Identify which cell holds the provided text, then report its (x, y) central coordinate. 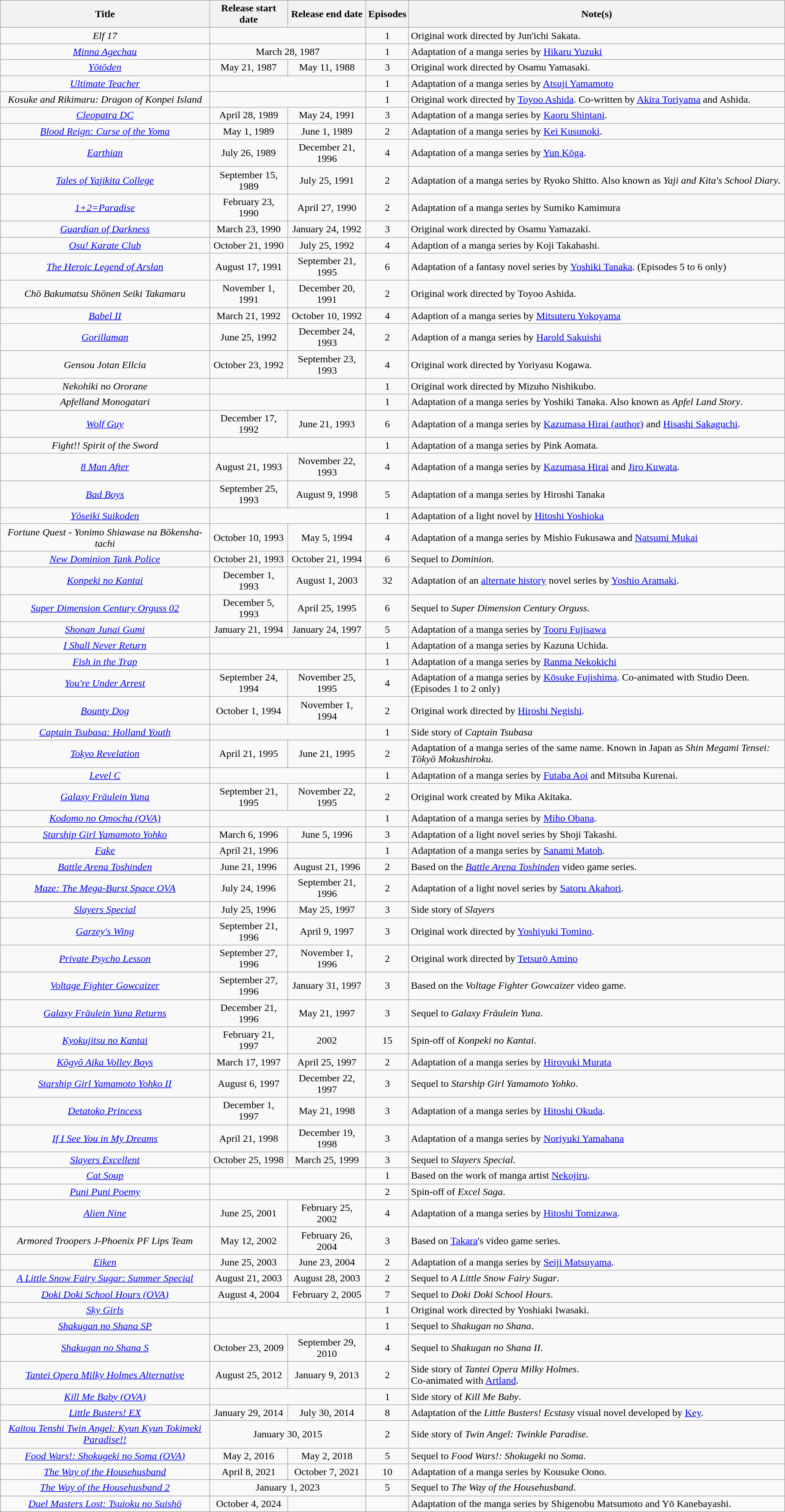
Adaptation of a manga series by Hiroshi Tanaka (597, 494)
Apfelland Monogatari (105, 402)
February 23, 1990 (249, 207)
September 15, 1989 (249, 180)
Adaptation of the Little Busters! Ecstasy visual novel developed by Key. (597, 1413)
Ultimate Teacher (105, 83)
January 9, 2013 (327, 1375)
I Shall Never Return (105, 646)
June 21, 1993 (327, 423)
January 31, 1997 (327, 986)
Fortune Quest - Yonimo Shiawase na Bōkensha-tachi (105, 538)
November 25, 1995 (327, 683)
Adaptation of a manga series by Hiroyuki Murata (597, 1062)
July 25, 1992 (327, 245)
A Little Snow Fairy Sugar: Summer Special (105, 1278)
April 28, 1989 (249, 115)
10 (387, 1472)
June 1, 1989 (327, 131)
Spin-off of Konpeki no Kantai. (597, 1041)
Adaptation of a manga series by Kazumasa Hirai (author) and Hisashi Sakaguchi. (597, 423)
June 25, 1992 (249, 337)
Slayers Excellent (105, 1160)
May 11, 1988 (327, 68)
Adaptation of a light novel series by Satoru Akahori. (597, 888)
Nekohiki no Ororane (105, 386)
7 (387, 1294)
Adaptation of a manga series by Kazumasa Hirai and Jiro Kuwata. (597, 467)
January 30, 2015 (288, 1434)
1+2=Paradise (105, 207)
Galaxy Fräulein Yuna Returns (105, 1013)
April 21, 1995 (249, 754)
Armored Troopers J-Phoenix PF Lips Team (105, 1240)
January 21, 1994 (249, 630)
Super Dimension Century Orguss 02 (105, 608)
Original work directed by Osamu Yamasaki. (597, 68)
August 25, 2012 (249, 1375)
Guardian of Darkness (105, 229)
August 9, 1998 (327, 494)
Bounty Dog (105, 710)
Earthian (105, 153)
December 22, 1997 (327, 1083)
Fight!! Spirit of the Sword (105, 445)
Sequel to Galaxy Fräulein Yuna. (597, 1013)
Kill Me Baby (OVA) (105, 1397)
Sequel to Shakugan no Shana II. (597, 1348)
Adaptation of a manga series by Sanami Matoh. (597, 850)
8 Man After (105, 467)
Kodomo no Omocha (OVA) (105, 818)
February 25, 2002 (327, 1213)
Adaptation of a manga series by Kōsuke Fujishima. Co-animated with Studio Deen. (Episodes 1 to 2 only) (597, 683)
January 29, 2014 (249, 1413)
Blood Reign: Curse of the Yoma (105, 131)
Cleopatra DC (105, 115)
August 21, 2003 (249, 1278)
April 21, 1998 (249, 1138)
Adaption of a manga series by Harold Sakuishi (597, 337)
Adaptation of a fantasy novel series by Yoshiki Tanaka. (Episodes 5 to 6 only) (597, 267)
July 26, 1989 (249, 153)
April 25, 1995 (327, 608)
Tantei Opera Milky Holmes Alternative (105, 1375)
Yōseiki Suikoden (105, 516)
Elf 17 (105, 36)
May 24, 1991 (327, 115)
Adaptation of a light novel series by Shoji Takashi. (597, 834)
Detatoko Princess (105, 1111)
Side story of Tantei Opera Milky Holmes. Co-animated with Artland. (597, 1375)
April 9, 1997 (327, 931)
Sequel to Shakugan no Shana. (597, 1326)
Sequel to The Way of the Househusband. (597, 1488)
Adaptation of a manga series by Pink Aomata. (597, 445)
January 24, 1992 (327, 229)
Kosuke and Rikimaru: Dragon of Konpei Island (105, 99)
Yōtōden (105, 68)
Tokyo Revelation (105, 754)
October 21, 1993 (249, 559)
April 25, 1997 (327, 1062)
Adaptation of the manga series by Shigenobu Matsumoto and Yō Kanebayashi. (597, 1504)
Babel II (105, 316)
August 1, 2003 (327, 580)
October 25, 1998 (249, 1160)
Spin-off of Excel Saga. (597, 1192)
Adaptation of a light novel by Hitoshi Yoshioka (597, 516)
Adaptation of a manga series by Sumiko Kamimura (597, 207)
Doki Doki School Hours (OVA) (105, 1294)
Fake (105, 850)
Original work directed by Toyoo Ashida. (597, 294)
Sequel to Starship Girl Yamamoto Yohko. (597, 1083)
Adaptation of a manga series by Miho Obana. (597, 818)
Original work directed by Jun'ichi Sakata. (597, 36)
March 23, 1990 (249, 229)
November 1, 1994 (327, 710)
December 20, 1991 (327, 294)
Adaption of a manga series by Mitsuteru Yokoyama (597, 316)
Adaptation of a manga series by Atsuji Yamamoto (597, 83)
May 1, 1989 (249, 131)
April 27, 1990 (327, 207)
Adaptation of a manga series by Noriyuki Yamahana (597, 1138)
Adaptation of a manga series by Tooru Fujisawa (597, 630)
February 21, 1997 (249, 1041)
Based on the work of manga artist Nekojiru. (597, 1176)
June 5, 1996 (327, 834)
July 25, 1991 (327, 180)
Based on the Battle Arena Toshinden video game series. (597, 866)
Shakugan no Shana S (105, 1348)
August 21, 1993 (249, 467)
Adaptation of a manga series of the same name. Known in Japan as Shin Megami Tensei: Tōkyō Mokushiroku. (597, 754)
November 22, 1993 (327, 467)
November 1, 1996 (327, 959)
Slayers Special (105, 909)
September 25, 1993 (249, 494)
Starship Girl Yamamoto Yohko II (105, 1083)
Gensou Jotan Ellcia (105, 365)
Side story of Kill Me Baby. (597, 1397)
Release start date (249, 14)
Original work directed by Yoriyasu Kogawa. (597, 365)
New Dominion Tank Police (105, 559)
June 25, 2001 (249, 1213)
March 28, 1987 (288, 52)
June 25, 2003 (249, 1262)
Gorillaman (105, 337)
August 28, 2003 (327, 1278)
Adaptation of a manga series by Ryoko Shitto. Also known as Yaji and Kita's School Diary. (597, 180)
Bad Boys (105, 494)
Starship Girl Yamamoto Yohko (105, 834)
15 (387, 1041)
Food Wars!: Shokugeki no Soma (OVA) (105, 1456)
Release end date (327, 14)
September 23, 1993 (327, 365)
Adaptation of a manga series by Futaba Aoi and Mitsuba Kurenai. (597, 775)
Wolf Guy (105, 423)
Adaptation of a manga series by Hitoshi Okuda. (597, 1111)
June 21, 1996 (249, 866)
2002 (327, 1041)
August 21, 1996 (327, 866)
Original work directed by Yoshiyuki Tomino. (597, 931)
Original work directed by Hiroshi Negishi. (597, 710)
32 (387, 580)
The Way of the Househusband 2 (105, 1488)
January 1, 2023 (288, 1488)
Adaptation of an alternate history novel series by Yoshio Aramaki. (597, 580)
The Way of the Househusband (105, 1472)
Minna Agechau (105, 52)
Adaptation of a manga series by Hikaru Yuzuki (597, 52)
Based on Takara's video game series. (597, 1240)
Sky Girls (105, 1310)
October 21, 1990 (249, 245)
8 (387, 1413)
Adaptation of a manga series by Kaoru Shintani. (597, 115)
December 19, 1998 (327, 1138)
Adaptation of a manga series by Yoshiki Tanaka. Also known as Apfel Land Story. (597, 402)
Shakugan no Shana SP (105, 1326)
December 1, 1993 (249, 580)
Sequel to Dominion. (597, 559)
July 30, 2014 (327, 1413)
You're Under Arrest (105, 683)
Level C (105, 775)
May 12, 2002 (249, 1240)
October 23, 1992 (249, 365)
Sequel to Doki Doki School Hours. (597, 1294)
Captain Tsubasa: Holland Youth (105, 732)
Cat Soup (105, 1176)
May 21, 1998 (327, 1111)
February 26, 2004 (327, 1240)
Eiken (105, 1262)
Voltage Fighter Gowcaizer (105, 986)
March 6, 1996 (249, 834)
July 25, 1996 (249, 909)
October 21, 1994 (327, 559)
September 24, 1994 (249, 683)
Side story of Slayers (597, 909)
Garzey's Wing (105, 931)
Duel Masters Lost: Tsuioku no Suishō (105, 1504)
Title (105, 14)
December 17, 1992 (249, 423)
Side story of Captain Tsubasa (597, 732)
Adaptation of a manga series by Kousuke Oono. (597, 1472)
Battle Arena Toshinden (105, 866)
February 2, 2005 (327, 1294)
The Heroic Legend of Arslan (105, 267)
Adaptation of a manga series by Kei Kusunoki. (597, 131)
Konpeki no Kantai (105, 580)
March 25, 1999 (327, 1160)
Fish in the Trap (105, 662)
April 8, 2021 (249, 1472)
Kyokujitsu no Kantai (105, 1041)
May 5, 1994 (327, 538)
Note(s) (597, 14)
October 10, 1992 (327, 316)
Adaptation of a manga series by Kazuna Uchida. (597, 646)
Kaitou Tenshi Twin Angel: Kyun Kyun Tokimeki Paradise!! (105, 1434)
Shonan Junai Gumi (105, 630)
May 2, 2018 (327, 1456)
June 21, 1995 (327, 754)
January 24, 1997 (327, 630)
Original work created by Mika Akitaka. (597, 797)
September 29, 2010 (327, 1348)
Sequel to Food Wars!: Shokugeki no Soma. (597, 1456)
October 1, 1994 (249, 710)
Adaption of a manga series by Koji Takahashi. (597, 245)
Maze: The Mega-Burst Space OVA (105, 888)
Sequel to Slayers Special. (597, 1160)
Episodes (387, 14)
Adaptation of a manga series by Hitoshi Tomizawa. (597, 1213)
August 4, 2004 (249, 1294)
April 21, 1996 (249, 850)
March 21, 1992 (249, 316)
November 1, 1991 (249, 294)
July 24, 1996 (249, 888)
Based on the Voltage Fighter Gowcaizer video game. (597, 986)
Original work directed by Osamu Yamazaki. (597, 229)
Chō Bakumatsu Shōnen Seiki Takamaru (105, 294)
Little Busters! EX (105, 1413)
June 23, 2004 (327, 1262)
December 1, 1997 (249, 1111)
Adaptation of a manga series by Mishio Fukusawa and Natsumi Mukai (597, 538)
If I See You in My Dreams (105, 1138)
October 7, 2021 (327, 1472)
May 21, 1997 (327, 1013)
October 10, 1993 (249, 538)
Puni Puni Poemy (105, 1192)
October 4, 2024 (249, 1504)
August 17, 1991 (249, 267)
Adaptation of a manga series by Yun Kōga. (597, 153)
Sequel to Super Dimension Century Orguss. (597, 608)
Tales of Yajikita College (105, 180)
November 22, 1995 (327, 797)
Private Psycho Lesson (105, 959)
Original work directed by Mizuho Nishikubo. (597, 386)
October 23, 2009 (249, 1348)
Sequel to A Little Snow Fairy Sugar. (597, 1278)
Osu! Karate Club (105, 245)
December 24, 1993 (327, 337)
December 5, 1993 (249, 608)
Original work directed by Yoshiaki Iwasaki. (597, 1310)
May 25, 1997 (327, 909)
Galaxy Fräulein Yuna (105, 797)
Kōgyō Aika Volley Boys (105, 1062)
Adaptation of a manga series by Seiji Matsuyama. (597, 1262)
Original work directed by Tetsurō Amino (597, 959)
May 21, 1987 (249, 68)
Alien Nine (105, 1213)
March 17, 1997 (249, 1062)
May 2, 2016 (249, 1456)
Adaptation of a manga series by Ranma Nekokichi (597, 662)
August 6, 1997 (249, 1083)
Original work directed by Toyoo Ashida. Co-written by Akira Toriyama and Ashida. (597, 99)
Side story of Twin Angel: Twinkle Paradise. (597, 1434)
